Search for the cell housing the specified text and yield its [X, Y] center coordinate. 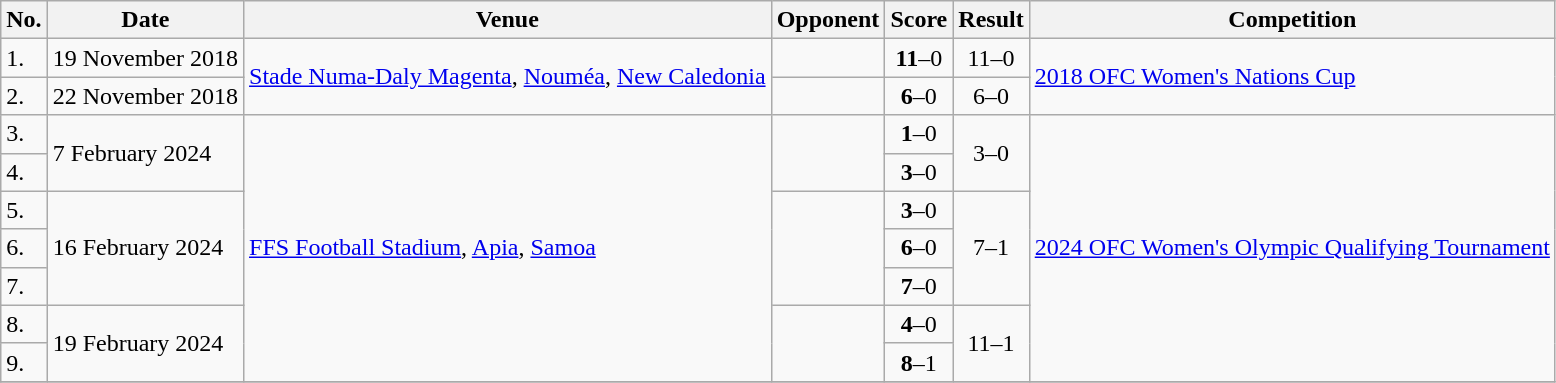
16 February 2024 [145, 248]
4. [24, 172]
Date [145, 20]
7. [24, 286]
2018 OFC Women's Nations Cup [1292, 77]
22 November 2018 [145, 96]
5. [24, 210]
1. [24, 58]
11–1 [991, 343]
Score [919, 20]
Opponent [828, 20]
2. [24, 96]
8. [24, 324]
6. [24, 248]
No. [24, 20]
7–0 [919, 286]
4–0 [919, 324]
Venue [508, 20]
19 November 2018 [145, 58]
19 February 2024 [145, 343]
Result [991, 20]
FFS Football Stadium, Apia, Samoa [508, 248]
1–0 [919, 134]
8–1 [919, 362]
Competition [1292, 20]
3. [24, 134]
2024 OFC Women's Olympic Qualifying Tournament [1292, 248]
7–1 [991, 248]
9. [24, 362]
7 February 2024 [145, 153]
Stade Numa-Daly Magenta, Nouméa, New Caledonia [508, 77]
